Scan for the cell matching the given text and deliver its [x, y] coordinate at center. 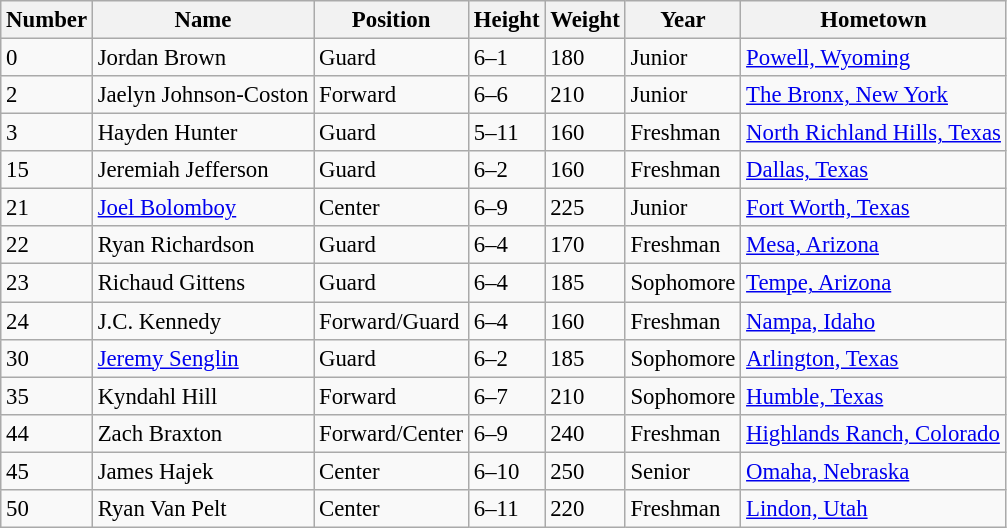
Ryan Richardson [202, 245]
Jeremiah Jefferson [202, 170]
180 [585, 58]
Height [507, 20]
Nampa, Idaho [874, 321]
Dallas, Texas [874, 170]
Fort Worth, Texas [874, 208]
Powell, Wyoming [874, 58]
45 [47, 471]
Name [202, 20]
24 [47, 321]
6–7 [507, 396]
5–11 [507, 133]
30 [47, 358]
Omaha, Nebraska [874, 471]
Jordan Brown [202, 58]
240 [585, 433]
The Bronx, New York [874, 95]
Hometown [874, 20]
Year [683, 20]
6–6 [507, 95]
50 [47, 509]
Richaud Gittens [202, 283]
6–11 [507, 509]
250 [585, 471]
Lindon, Utah [874, 509]
Joel Bolomboy [202, 208]
Hayden Hunter [202, 133]
Humble, Texas [874, 396]
2 [47, 95]
Forward/Guard [392, 321]
21 [47, 208]
Tempe, Arizona [874, 283]
J.C. Kennedy [202, 321]
Highlands Ranch, Colorado [874, 433]
170 [585, 245]
44 [47, 433]
6–10 [507, 471]
15 [47, 170]
Jeremy Senglin [202, 358]
Forward/Center [392, 433]
James Hajek [202, 471]
220 [585, 509]
Jaelyn Johnson-Coston [202, 95]
Ryan Van Pelt [202, 509]
225 [585, 208]
35 [47, 396]
Weight [585, 20]
North Richland Hills, Texas [874, 133]
3 [47, 133]
Number [47, 20]
Kyndahl Hill [202, 396]
Position [392, 20]
Arlington, Texas [874, 358]
Senior [683, 471]
6–1 [507, 58]
22 [47, 245]
23 [47, 283]
Mesa, Arizona [874, 245]
Zach Braxton [202, 433]
0 [47, 58]
